Provide the (x, y) coordinate of the cell's center where the given text is located.  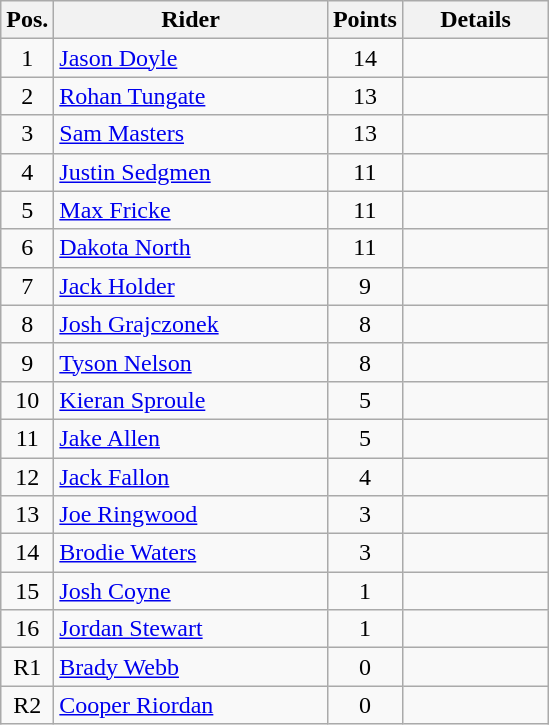
Rohan Tungate (191, 96)
Jason Doyle (191, 58)
6 (28, 248)
Rider (191, 20)
Cooper Riordan (191, 705)
15 (28, 591)
10 (28, 400)
16 (28, 629)
12 (28, 477)
Justin Sedgmen (191, 172)
Jake Allen (191, 438)
Pos. (28, 20)
Points (364, 20)
Tyson Nelson (191, 362)
7 (28, 286)
Max Fricke (191, 210)
Josh Grajczonek (191, 324)
R2 (28, 705)
Jack Fallon (191, 477)
Jordan Stewart (191, 629)
Details (475, 20)
2 (28, 96)
Kieran Sproule (191, 400)
Joe Ringwood (191, 515)
Brodie Waters (191, 553)
Josh Coyne (191, 591)
R1 (28, 667)
Brady Webb (191, 667)
Sam Masters (191, 134)
Jack Holder (191, 286)
Dakota North (191, 248)
